Return (x, y) of the center of cell containing provided text 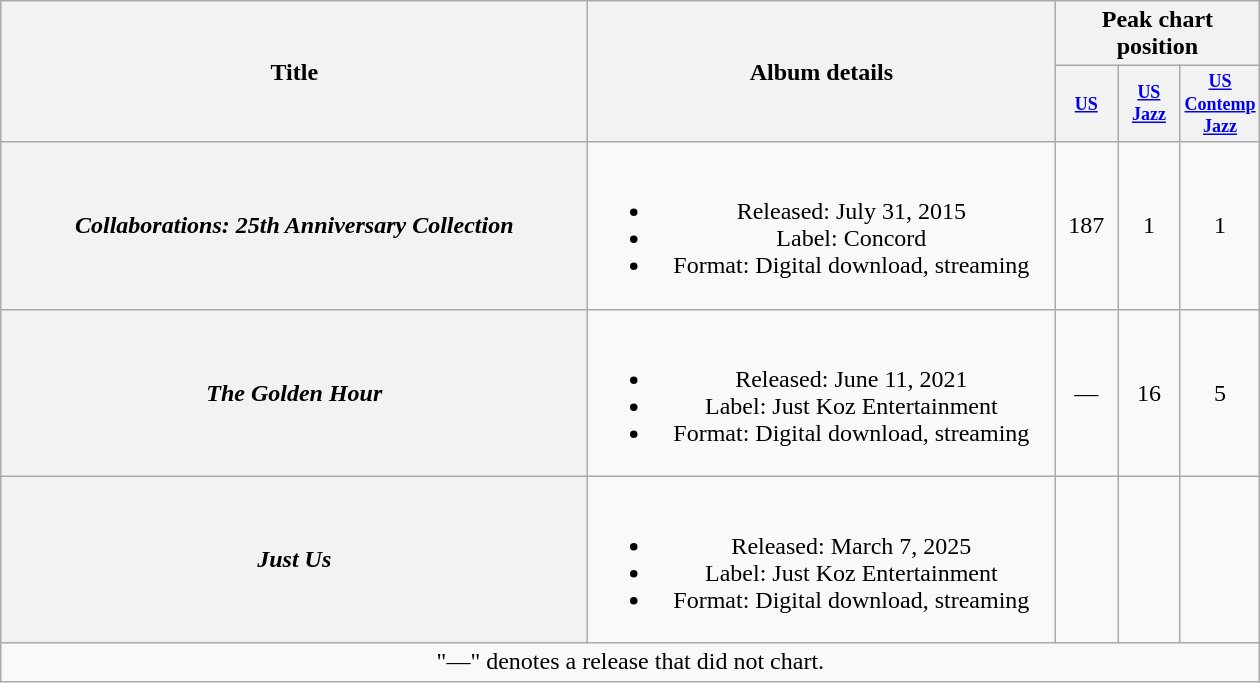
Peak chart position (1158, 34)
US Contemp Jazz (1220, 104)
Collaborations: 25th Anniversary Collection (294, 226)
187 (1086, 226)
Released: June 11, 2021Label: Just Koz EntertainmentFormat: Digital download, streaming (822, 392)
5 (1220, 392)
US Jazz (1150, 104)
16 (1150, 392)
Released: July 31, 2015Label: ConcordFormat: Digital download, streaming (822, 226)
The Golden Hour (294, 392)
— (1086, 392)
Album details (822, 72)
Title (294, 72)
US (1086, 104)
Just Us (294, 560)
"—" denotes a release that did not chart. (630, 662)
Released: March 7, 2025Label: Just Koz EntertainmentFormat: Digital download, streaming (822, 560)
